For the text-containing cell, return its midpoint in (x, y) coordinate format. 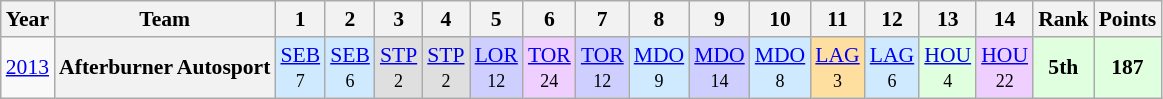
5 (496, 19)
3 (398, 19)
1 (300, 19)
SEB7 (300, 68)
14 (1004, 19)
Rank (1064, 19)
Team (164, 19)
7 (602, 19)
LAG3 (837, 68)
TOR12 (602, 68)
TOR24 (550, 68)
HOU22 (1004, 68)
9 (720, 19)
187 (1128, 68)
MDO8 (780, 68)
6 (550, 19)
MDO14 (720, 68)
MDO9 (660, 68)
2 (350, 19)
4 (446, 19)
SEB6 (350, 68)
LOR12 (496, 68)
HOU4 (948, 68)
Afterburner Autosport (164, 68)
12 (892, 19)
5th (1064, 68)
13 (948, 19)
11 (837, 19)
10 (780, 19)
Points (1128, 19)
8 (660, 19)
LAG6 (892, 68)
Year (28, 19)
2013 (28, 68)
